Pinpoint the cell where the given text exists, returning its [X, Y] midpoint coordinate. 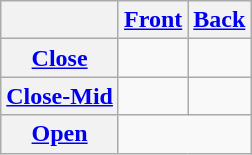
Back [220, 20]
Open [60, 134]
Close [60, 58]
Close-Mid [60, 96]
Front [152, 20]
